Output the [X, Y] coordinate of the center of the cell containing the given text.  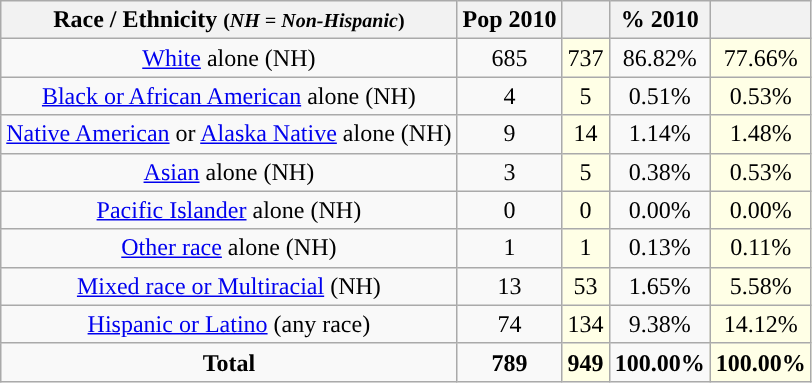
0.51% [660, 96]
Other race alone (NH) [229, 248]
5.58% [760, 286]
949 [586, 362]
% 2010 [660, 20]
86.82% [660, 58]
4 [510, 96]
Mixed race or Multiracial (NH) [229, 286]
9 [510, 134]
9.38% [660, 324]
3 [510, 172]
0.38% [660, 172]
Total [229, 362]
1.65% [660, 286]
74 [510, 324]
0.11% [760, 248]
Native American or Alaska Native alone (NH) [229, 134]
134 [586, 324]
13 [510, 286]
Asian alone (NH) [229, 172]
Race / Ethnicity (NH = Non-Hispanic) [229, 20]
0.13% [660, 248]
White alone (NH) [229, 58]
53 [586, 286]
77.66% [760, 58]
14 [586, 134]
685 [510, 58]
Pop 2010 [510, 20]
789 [510, 362]
14.12% [760, 324]
1.48% [760, 134]
737 [586, 58]
Hispanic or Latino (any race) [229, 324]
1.14% [660, 134]
Pacific Islander alone (NH) [229, 210]
Black or African American alone (NH) [229, 96]
